For the text-containing cell, return its midpoint in [x, y] coordinate format. 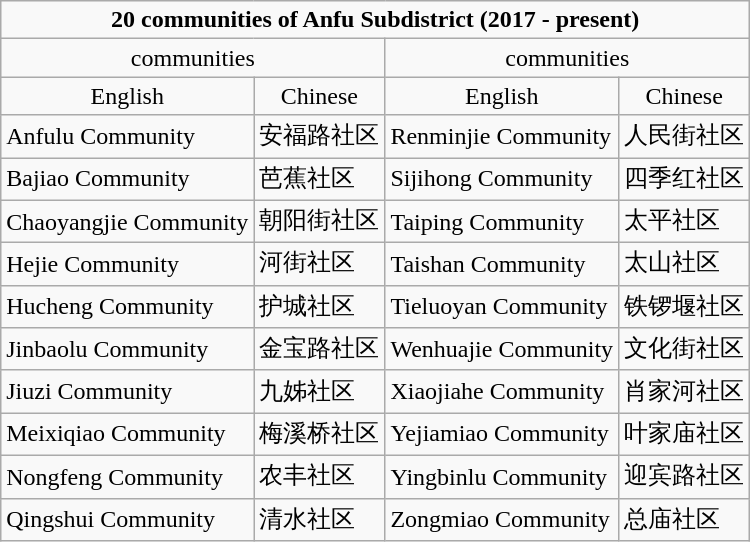
芭蕉社区 [320, 180]
Bajiao Community [128, 180]
太平社区 [684, 222]
肖家河社区 [684, 392]
护城社区 [320, 306]
迎宾路社区 [684, 476]
朝阳街社区 [320, 222]
农丰社区 [320, 476]
Taiping Community [502, 222]
Xiaojiahe Community [502, 392]
Wenhuajie Community [502, 350]
Zongmiao Community [502, 520]
河街社区 [320, 264]
Tieluoyan Community [502, 306]
Qingshui Community [128, 520]
Meixiqiao Community [128, 434]
铁锣堰社区 [684, 306]
总庙社区 [684, 520]
Renminjie Community [502, 136]
Chaoyangjie Community [128, 222]
九姊社区 [320, 392]
Yingbinlu Community [502, 476]
太山社区 [684, 264]
Taishan Community [502, 264]
四季红社区 [684, 180]
人民街社区 [684, 136]
Sijihong Community [502, 180]
Jiuzi Community [128, 392]
Nongfeng Community [128, 476]
安福路社区 [320, 136]
清水社区 [320, 520]
Anfulu Community [128, 136]
Hejie Community [128, 264]
金宝路社区 [320, 350]
20 communities of Anfu Subdistrict (2017 - present) [376, 20]
Hucheng Community [128, 306]
Jinbaolu Community [128, 350]
梅溪桥社区 [320, 434]
文化街社区 [684, 350]
Yejiamiao Community [502, 434]
叶家庙社区 [684, 434]
